Identify which cell holds the provided text, then report its [x, y] central coordinate. 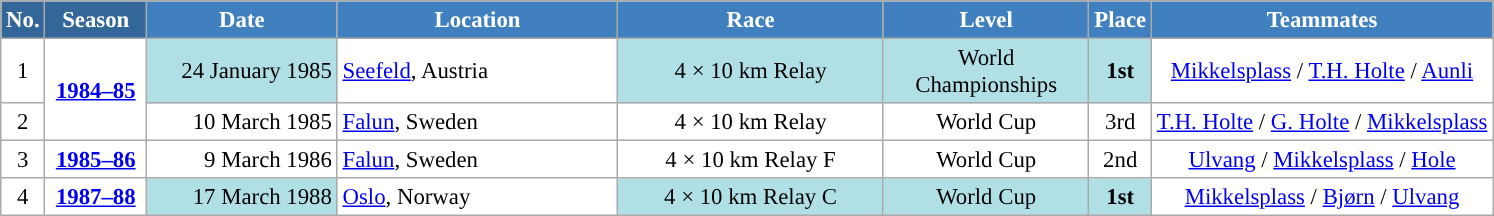
Mikkelsplass / Bjørn / Ulvang [1322, 197]
1984–85 [96, 90]
3 [23, 160]
9 March 1986 [242, 160]
4 [23, 197]
Date [242, 20]
17 March 1988 [242, 197]
4 × 10 km Relay C [751, 197]
Place [1120, 20]
T.H. Holte / G. Holte / Mikkelsplass [1322, 122]
No. [23, 20]
2nd [1120, 160]
Location [478, 20]
10 March 1985 [242, 122]
Race [751, 20]
Mikkelsplass / T.H. Holte / Aunli [1322, 72]
24 January 1985 [242, 72]
World Championships [986, 72]
2 [23, 122]
Oslo, Norway [478, 197]
1987–88 [96, 197]
3rd [1120, 122]
4 × 10 km Relay F [751, 160]
Teammates [1322, 20]
Season [96, 20]
Ulvang / Mikkelsplass / Hole [1322, 160]
Level [986, 20]
1985–86 [96, 160]
Seefeld, Austria [478, 72]
1 [23, 72]
